Extract the (x, y) coordinate from the center of the cell holding the provided text.  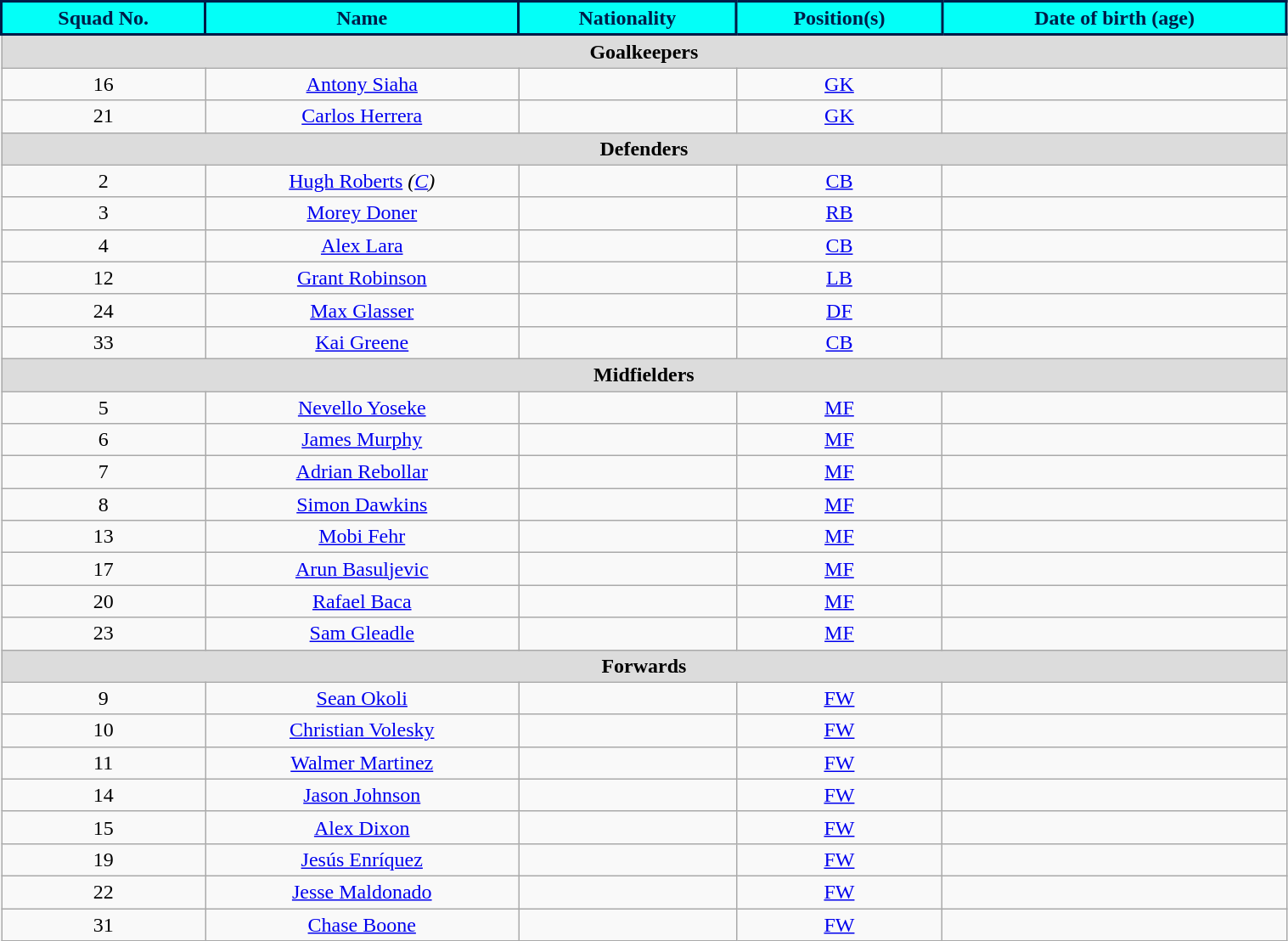
Squad No. (104, 19)
33 (104, 342)
Nevello Yoseke (362, 407)
Walmer Martinez (362, 763)
31 (104, 925)
20 (104, 601)
4 (104, 245)
Jason Johnson (362, 795)
Arun Basuljevic (362, 569)
19 (104, 859)
Date of birth (age) (1114, 19)
15 (104, 827)
Antony Siaha (362, 84)
James Murphy (362, 440)
24 (104, 310)
5 (104, 407)
14 (104, 795)
Rafael Baca (362, 601)
Max Glasser (362, 310)
Jesús Enríquez (362, 859)
7 (104, 472)
16 (104, 84)
Goalkeepers (644, 51)
3 (104, 213)
Name (362, 19)
8 (104, 504)
Alex Lara (362, 245)
13 (104, 537)
17 (104, 569)
Alex Dixon (362, 827)
Simon Dawkins (362, 504)
Jesse Maldonado (362, 892)
Nationality (627, 19)
Sam Gleadle (362, 634)
Chase Boone (362, 925)
6 (104, 440)
21 (104, 116)
DF (839, 310)
RB (839, 213)
Kai Greene (362, 342)
11 (104, 763)
Position(s) (839, 19)
Hugh Roberts (C) (362, 181)
Christian Volesky (362, 730)
Forwards (644, 666)
Mobi Fehr (362, 537)
Carlos Herrera (362, 116)
12 (104, 278)
Sean Okoli (362, 698)
Adrian Rebollar (362, 472)
23 (104, 634)
Defenders (644, 149)
2 (104, 181)
10 (104, 730)
9 (104, 698)
LB (839, 278)
Morey Doner (362, 213)
22 (104, 892)
Grant Robinson (362, 278)
Midfielders (644, 375)
